Provide the (X, Y) coordinate of the cell's center where the given text is located.  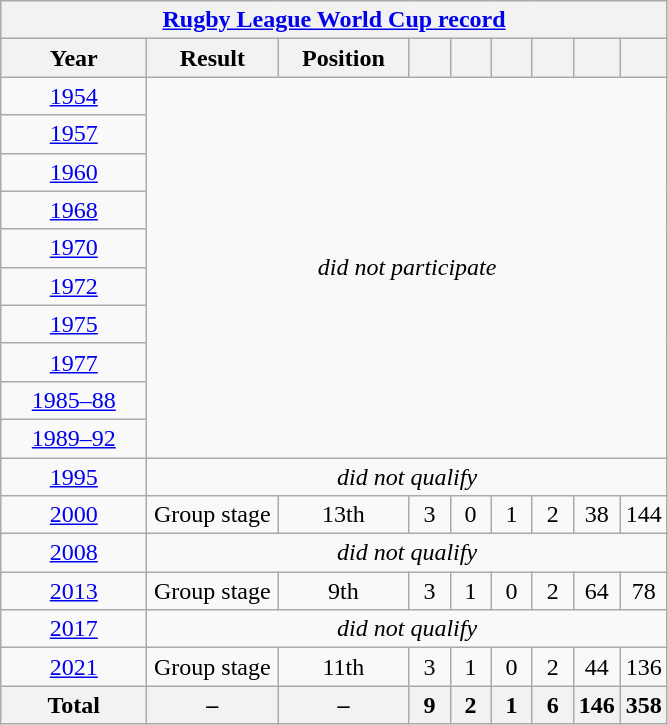
358 (644, 705)
9 (430, 705)
1957 (74, 134)
1975 (74, 324)
Total (74, 705)
2000 (74, 515)
Result (212, 58)
2008 (74, 553)
146 (596, 705)
9th (344, 591)
78 (644, 591)
1970 (74, 248)
136 (644, 667)
1977 (74, 362)
2017 (74, 629)
did not participate (407, 268)
64 (596, 591)
13th (344, 515)
Position (344, 58)
1985–88 (74, 400)
2013 (74, 591)
38 (596, 515)
2021 (74, 667)
1972 (74, 286)
1968 (74, 210)
1989–92 (74, 438)
144 (644, 515)
1954 (74, 96)
Year (74, 58)
1995 (74, 477)
44 (596, 667)
Rugby League World Cup record (334, 20)
1960 (74, 172)
6 (552, 705)
11th (344, 667)
